Return the [X, Y] coordinate for the center point of the cell that contains the specified text.  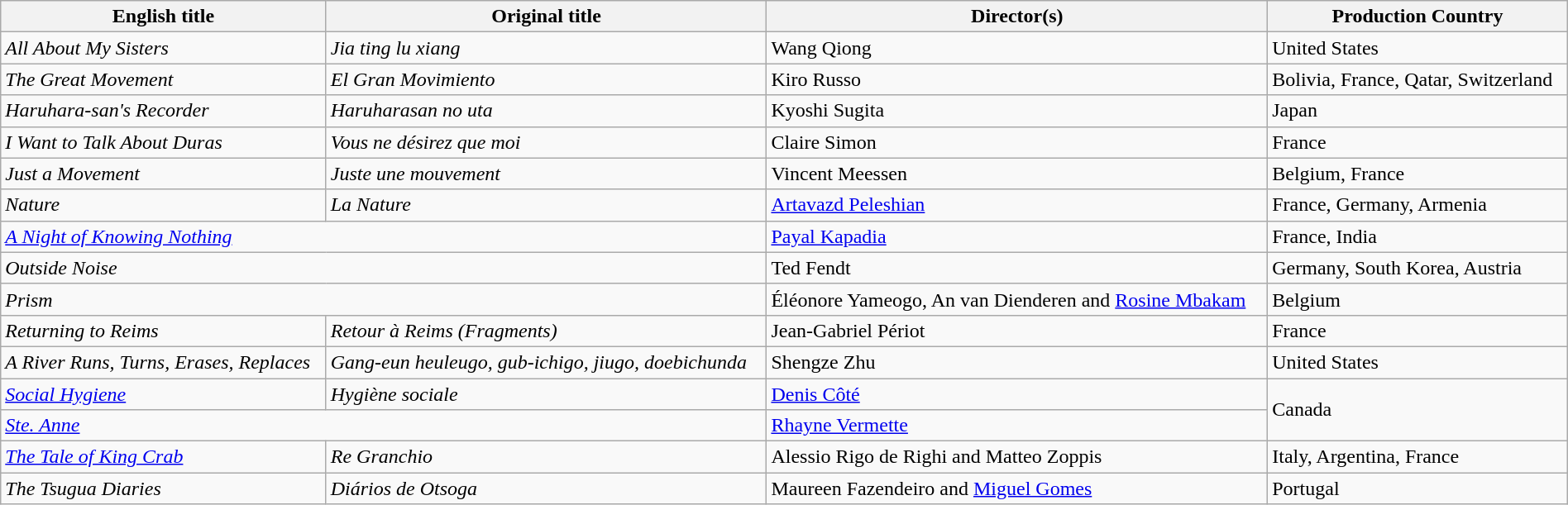
Gang-eun heuleugo, gub-ichigo, jiugo, doebichunda [546, 362]
France, India [1417, 236]
La Nature [546, 205]
Kiro Russo [1017, 79]
Japan [1417, 111]
France, Germany, Armenia [1417, 205]
Original title [546, 17]
Maureen Fazendeiro and Miguel Gomes [1017, 488]
Production Country [1417, 17]
Shengze Zhu [1017, 362]
Canada [1417, 410]
Bolivia, France, Qatar, Switzerland [1417, 79]
Nature [164, 205]
The Tale of King Crab [164, 457]
I Want to Talk About Duras [164, 142]
Hygiène sociale [546, 394]
Re Granchio [546, 457]
Rhayne Vermette [1017, 426]
Retour à Reims (Fragments) [546, 331]
Payal Kapadia [1017, 236]
Germany, South Korea, Austria [1417, 268]
A River Runs, Turns, Erases, Replaces [164, 362]
Outside Noise [384, 268]
El Gran Movimiento [546, 79]
Haruharasan no uta [546, 111]
Claire Simon [1017, 142]
The Tsugua Diaries [164, 488]
Kyoshi Sugita [1017, 111]
Artavazd Peleshian [1017, 205]
Director(s) [1017, 17]
Vincent Meessen [1017, 174]
Haruhara-san's Recorder [164, 111]
Denis Côté [1017, 394]
Jean-Gabriel Périot [1017, 331]
Returning to Reims [164, 331]
Alessio Rigo de Righi and Matteo Zoppis [1017, 457]
Éléonore Yameogo, An van Dienderen and Rosine Mbakam [1017, 299]
The Great Movement [164, 79]
Jia ting lu xiang [546, 48]
Vous ne désirez que moi [546, 142]
Ste. Anne [384, 426]
Italy, Argentina, France [1417, 457]
Portugal [1417, 488]
Diários de Otsoga [546, 488]
Prism [384, 299]
Juste une mouvement [546, 174]
A Night of Knowing Nothing [384, 236]
Belgium [1417, 299]
All About My Sisters [164, 48]
Wang Qiong [1017, 48]
English title [164, 17]
Just a Movement [164, 174]
Social Hygiene [164, 394]
Belgium, France [1417, 174]
Ted Fendt [1017, 268]
